Find where the given text appears and provide that cell's center as (X, Y) coordinate. 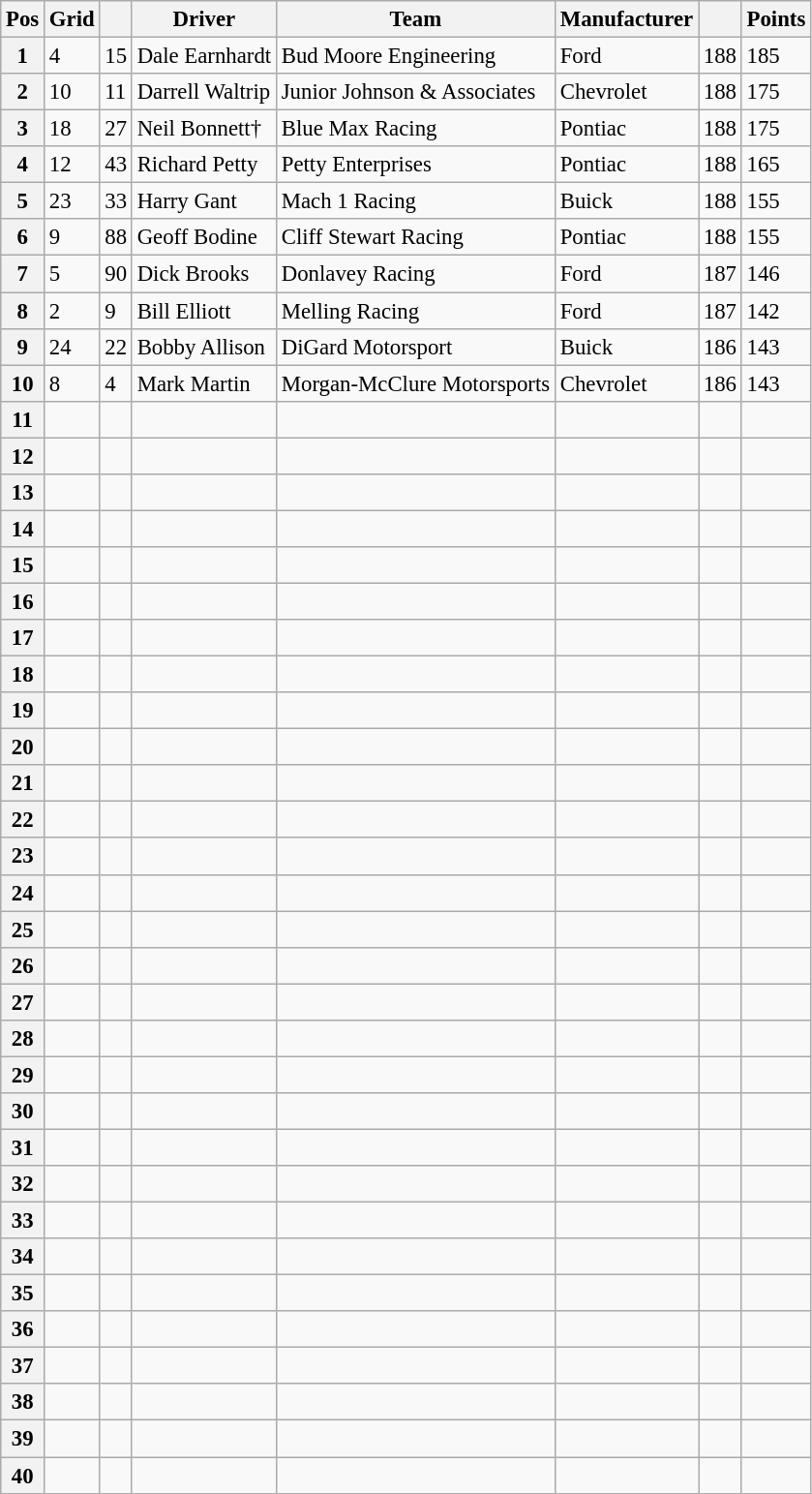
34 (23, 1257)
Cliff Stewart Racing (415, 237)
Geoff Bodine (203, 237)
31 (23, 1147)
Blue Max Racing (415, 129)
DiGard Motorsport (415, 347)
88 (116, 237)
142 (776, 311)
16 (23, 601)
14 (23, 529)
Mach 1 Racing (415, 201)
6 (23, 237)
Dale Earnhardt (203, 56)
32 (23, 1184)
Dick Brooks (203, 274)
Manufacturer (626, 19)
29 (23, 1075)
90 (116, 274)
30 (23, 1112)
28 (23, 1039)
Neil Bonnett† (203, 129)
Pos (23, 19)
19 (23, 711)
Petty Enterprises (415, 165)
Driver (203, 19)
Darrell Waltrip (203, 92)
Donlavey Racing (415, 274)
Richard Petty (203, 165)
13 (23, 493)
40 (23, 1476)
Grid (72, 19)
25 (23, 930)
Points (776, 19)
165 (776, 165)
Harry Gant (203, 201)
38 (23, 1403)
26 (23, 965)
17 (23, 638)
7 (23, 274)
20 (23, 747)
185 (776, 56)
Bobby Allison (203, 347)
Morgan-McClure Motorsports (415, 383)
1 (23, 56)
35 (23, 1294)
36 (23, 1329)
37 (23, 1366)
Junior Johnson & Associates (415, 92)
Bud Moore Engineering (415, 56)
Bill Elliott (203, 311)
Mark Martin (203, 383)
Melling Racing (415, 311)
Team (415, 19)
21 (23, 783)
3 (23, 129)
39 (23, 1439)
43 (116, 165)
146 (776, 274)
